Detect which cell encompasses the target text, then output its (X, Y) center coordinate. 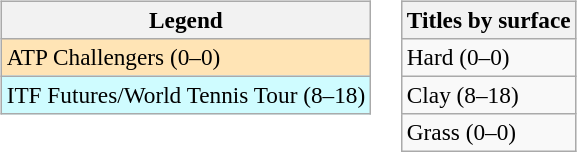
Hard (0–0) (488, 57)
Titles by surface (488, 20)
ITF Futures/World Tennis Tour (8–18) (186, 95)
Grass (0–0) (488, 133)
Clay (8–18) (488, 95)
Legend (186, 20)
ATP Challengers (0–0) (186, 57)
